Output the (X, Y) coordinate of the center of the cell containing the given text.  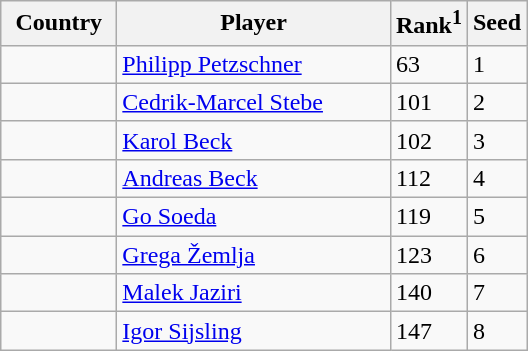
3 (496, 140)
Andreas Beck (254, 178)
7 (496, 293)
147 (428, 331)
101 (428, 102)
Philipp Petzschner (254, 64)
Grega Žemlja (254, 255)
6 (496, 255)
Igor Sijsling (254, 331)
123 (428, 255)
Go Soeda (254, 217)
2 (496, 102)
102 (428, 140)
Seed (496, 24)
Player (254, 24)
63 (428, 64)
112 (428, 178)
5 (496, 217)
Karol Beck (254, 140)
140 (428, 293)
4 (496, 178)
Country (59, 24)
1 (496, 64)
8 (496, 331)
Malek Jaziri (254, 293)
119 (428, 217)
Cedrik-Marcel Stebe (254, 102)
Rank1 (428, 24)
